Detect which cell encompasses the target text, then output its (x, y) center coordinate. 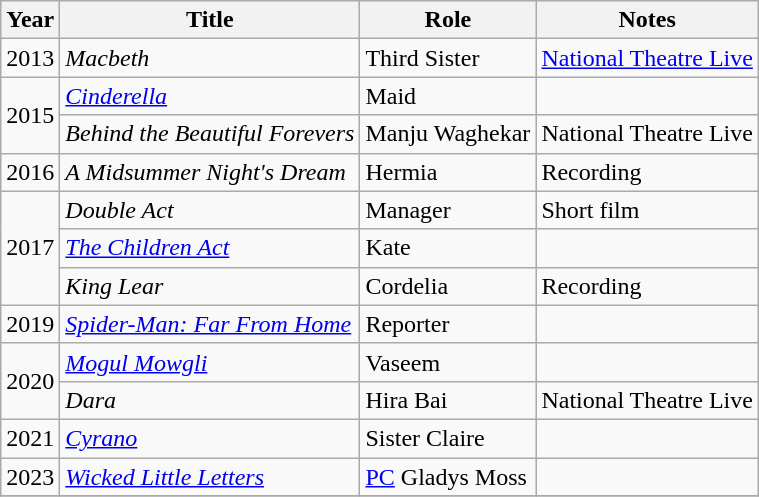
2020 (30, 381)
Wicked Little Letters (210, 477)
Title (210, 20)
2021 (30, 438)
Kate (448, 248)
2016 (30, 172)
Short film (648, 210)
2019 (30, 324)
Double Act (210, 210)
2017 (30, 248)
Sister Claire (448, 438)
Cyrano (210, 438)
Year (30, 20)
Macbeth (210, 58)
2023 (30, 477)
2015 (30, 115)
Dara (210, 400)
Reporter (448, 324)
A Midsummer Night's Dream (210, 172)
Behind the Beautiful Forevers (210, 134)
Role (448, 20)
Mogul Mowgli (210, 362)
King Lear (210, 286)
Manager (448, 210)
Vaseem (448, 362)
Cordelia (448, 286)
Maid (448, 96)
Notes (648, 20)
Manju Waghekar (448, 134)
Third Sister (448, 58)
Spider-Man: Far From Home (210, 324)
The Children Act (210, 248)
2013 (30, 58)
Cinderella (210, 96)
Hermia (448, 172)
PC Gladys Moss (448, 477)
Hira Bai (448, 400)
